Provide the (x, y) coordinate of the cell's center where the given text is located.  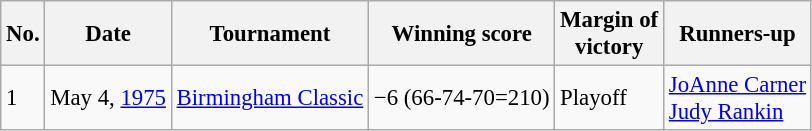
May 4, 1975 (108, 98)
Date (108, 34)
Winning score (462, 34)
No. (23, 34)
Birmingham Classic (270, 98)
Runners-up (737, 34)
1 (23, 98)
Margin ofvictory (610, 34)
−6 (66-74-70=210) (462, 98)
Tournament (270, 34)
Playoff (610, 98)
JoAnne Carner Judy Rankin (737, 98)
